Find where the given text appears and provide that cell's center as [X, Y] coordinate. 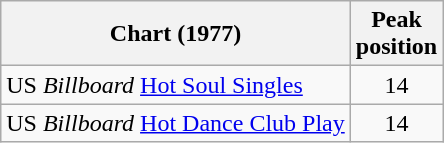
Peakposition [396, 34]
US Billboard Hot Soul Singles [176, 85]
US Billboard Hot Dance Club Play [176, 123]
Chart (1977) [176, 34]
